Determine the [x, y] coordinate at the center of the cell enclosing the given text.  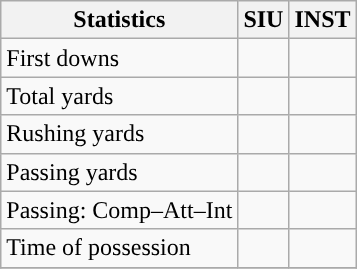
INST [322, 20]
SIU [264, 20]
Statistics [120, 20]
Time of possession [120, 248]
Passing: Comp–Att–Int [120, 210]
Total yards [120, 96]
First downs [120, 58]
Passing yards [120, 172]
Rushing yards [120, 134]
